Return (x, y) of the center of cell containing provided text 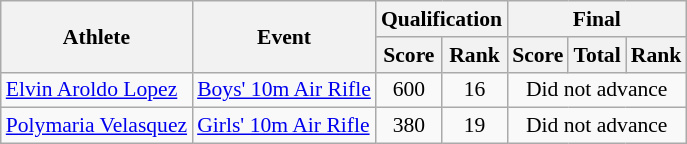
Polymaria Velasquez (96, 126)
Total (596, 55)
600 (409, 90)
Elvin Aroldo Lopez (96, 90)
380 (409, 126)
Final (596, 19)
Qualification (442, 19)
19 (474, 126)
Girls' 10m Air Rifle (284, 126)
Event (284, 36)
Athlete (96, 36)
16 (474, 90)
Boys' 10m Air Rifle (284, 90)
